For the text-containing cell, return its midpoint in [x, y] coordinate format. 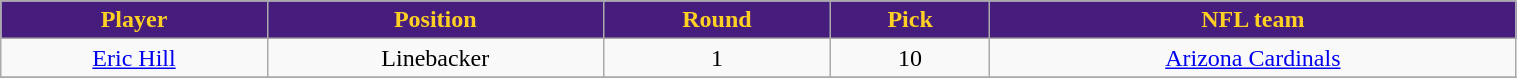
Player [134, 20]
Pick [910, 20]
10 [910, 58]
Eric Hill [134, 58]
NFL team [1253, 20]
1 [716, 58]
Position [435, 20]
Linebacker [435, 58]
Arizona Cardinals [1253, 58]
Round [716, 20]
